Scan for the cell matching the given text and deliver its (x, y) coordinate at center. 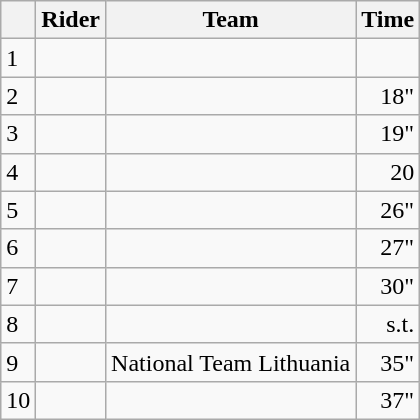
4 (18, 172)
Time (388, 20)
18" (388, 96)
30" (388, 286)
20 (388, 172)
9 (18, 362)
s.t. (388, 324)
Team (231, 20)
1 (18, 58)
19" (388, 134)
10 (18, 400)
37" (388, 400)
27" (388, 248)
35" (388, 362)
7 (18, 286)
6 (18, 248)
3 (18, 134)
2 (18, 96)
8 (18, 324)
5 (18, 210)
26" (388, 210)
Rider (71, 20)
National Team Lithuania (231, 362)
